Capture the cell that displays the provided text and extract its (X, Y) central coordinate. 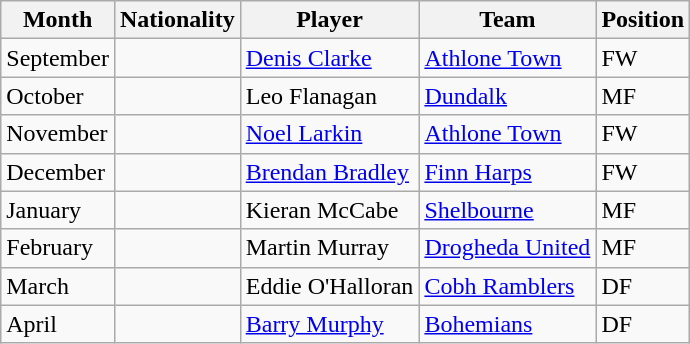
January (58, 210)
February (58, 248)
December (58, 172)
Barry Murphy (330, 324)
Martin Murray (330, 248)
Eddie O'Halloran (330, 286)
Finn Harps (508, 172)
Noel Larkin (330, 134)
October (58, 96)
Drogheda United (508, 248)
Team (508, 20)
March (58, 286)
Kieran McCabe (330, 210)
Shelbourne (508, 210)
Brendan Bradley (330, 172)
Nationality (177, 20)
Denis Clarke (330, 58)
September (58, 58)
April (58, 324)
Cobh Ramblers (508, 286)
Leo Flanagan (330, 96)
November (58, 134)
Bohemians (508, 324)
Player (330, 20)
Position (643, 20)
Month (58, 20)
Dundalk (508, 96)
